Search for the cell housing the specified text and yield its [X, Y] center coordinate. 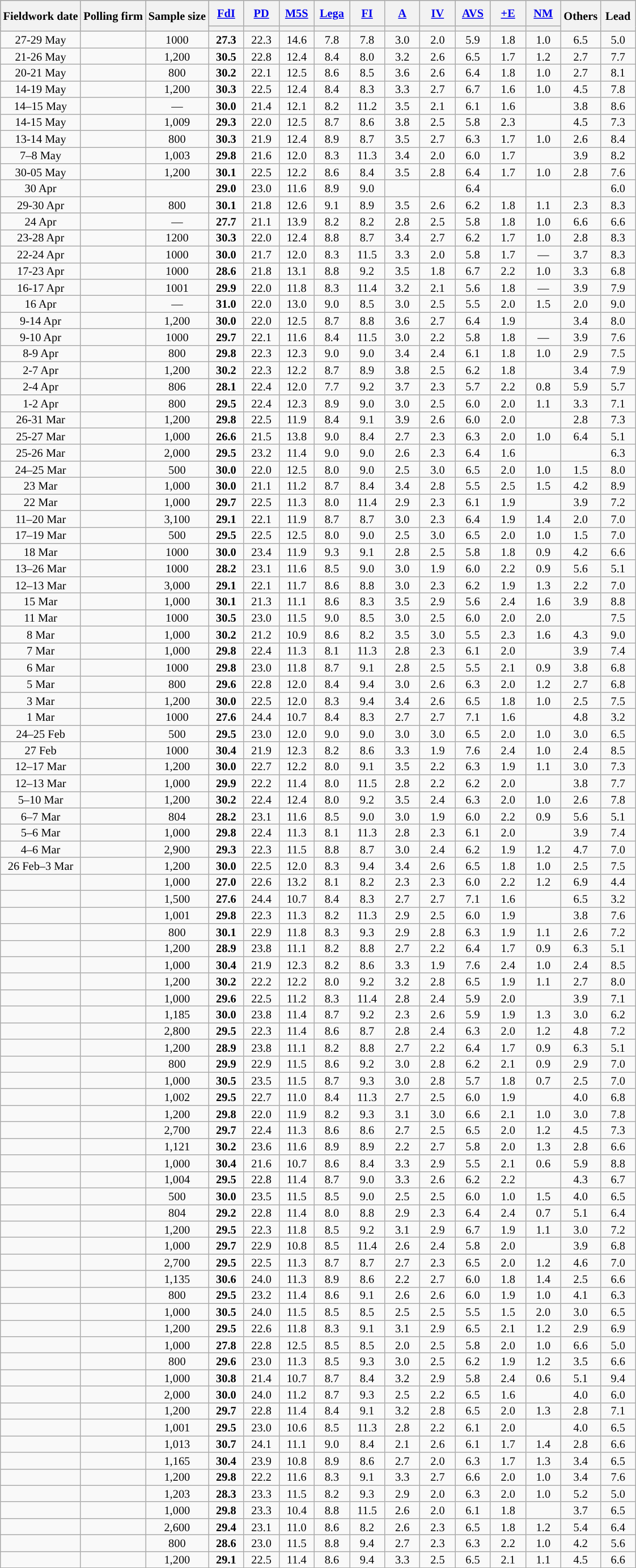
1,165 [177, 1460]
8-9 Apr [41, 354]
9-14 Apr [41, 321]
4.7 [580, 849]
16-17 Apr [41, 287]
17-23 Apr [41, 271]
9-10 Apr [41, 337]
21.7 [261, 254]
29.2 [226, 1213]
2-7 Apr [41, 369]
Polling firm [113, 16]
NM [543, 12]
5–10 Mar [41, 799]
30.8 [226, 1378]
21.5 [261, 436]
13.0 [296, 304]
30 Apr [41, 188]
1,203 [177, 1494]
27-29 May [41, 40]
1200 [177, 238]
29-30 Apr [41, 205]
1,004 [177, 1180]
24–25 Feb [41, 733]
23 Mar [41, 485]
30.6 [226, 1278]
28.1 [226, 386]
23.4 [261, 552]
806 [177, 386]
26 Feb–3 Mar [41, 866]
10.6 [296, 1427]
20-21 May [41, 73]
M5S [296, 12]
13.9 [296, 221]
PD [261, 12]
Others [580, 16]
5–6 Mar [41, 832]
25-27 Mar [41, 436]
1 Mar [41, 716]
AVS [473, 12]
5.2 [580, 1494]
13.8 [296, 436]
IV [438, 12]
1,013 [177, 1444]
1,003 [177, 155]
24.1 [261, 1444]
2,600 [177, 1527]
1,185 [177, 1014]
1,002 [177, 1097]
4.4 [618, 882]
24–25 Mar [41, 469]
A [402, 12]
21.2 [261, 635]
12.6 [296, 205]
11–20 Mar [41, 519]
27.0 [226, 882]
7–8 May [41, 155]
23.9 [261, 1460]
26-31 Mar [41, 419]
27 Feb [41, 750]
23-28 Apr [41, 238]
3,000 [177, 585]
30.7 [226, 1444]
3,100 [177, 519]
5.4 [580, 1527]
26.6 [226, 436]
+E [508, 12]
16 Apr [41, 304]
2-4 Apr [41, 386]
8 Mar [41, 635]
2,800 [177, 1030]
4.1 [580, 1295]
Fieldwork date [41, 16]
1,135 [177, 1278]
1001 [177, 287]
Lead [618, 16]
5 Mar [41, 683]
14.6 [296, 40]
27.3 [226, 40]
1-2 Apr [41, 402]
Lega [332, 12]
0.8 [543, 386]
24 Apr [41, 221]
28.3 [226, 1494]
4–6 Mar [41, 849]
6 Mar [41, 668]
2,900 [177, 849]
23.6 [261, 1146]
13.2 [296, 882]
29.4 [226, 1527]
1,500 [177, 899]
6–7 Mar [41, 816]
21.3 [261, 601]
13.1 [296, 271]
1,009 [177, 122]
31.0 [226, 304]
FdI [226, 12]
10.4 [296, 1510]
17–19 Mar [41, 535]
4.6 [580, 1263]
FI [367, 12]
21-26 May [41, 56]
11 Mar [41, 618]
14–15 May [41, 105]
27.8 [226, 1344]
22-24 Apr [41, 254]
12.1 [296, 105]
12–17 Mar [41, 766]
13-14 May [41, 138]
11.7 [296, 585]
13–26 Mar [41, 568]
30-05 May [41, 171]
14-19 May [41, 88]
1,121 [177, 1146]
15 Mar [41, 601]
25-26 Mar [41, 452]
18 Mar [41, 552]
10.9 [296, 635]
14-15 May [41, 122]
27.7 [226, 221]
7 Mar [41, 651]
22 Mar [41, 502]
3 Mar [41, 700]
29.0 [226, 188]
Sample size [177, 16]
